Search for the cell housing the specified text and yield its [x, y] center coordinate. 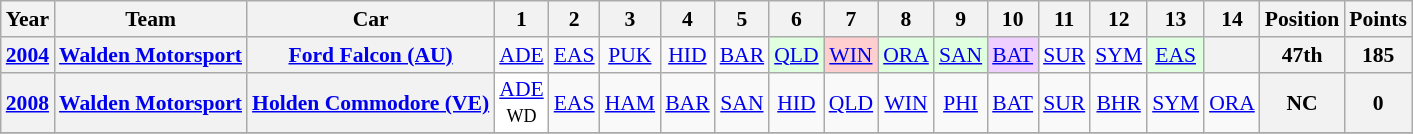
0 [1378, 102]
PUK [630, 55]
9 [960, 19]
PHI [960, 102]
12 [1118, 19]
2008 [28, 102]
10 [1012, 19]
Holden Commodore (VE) [370, 102]
7 [851, 19]
Car [370, 19]
Points [1378, 19]
Position [1302, 19]
2 [574, 19]
5 [742, 19]
8 [906, 19]
Year [28, 19]
14 [1232, 19]
11 [1064, 19]
NC [1302, 102]
4 [688, 19]
Team [150, 19]
3 [630, 19]
6 [796, 19]
13 [1176, 19]
BHR [1118, 102]
HAM [630, 102]
ADEWD [521, 102]
2004 [28, 55]
ADE [521, 55]
1 [521, 19]
47th [1302, 55]
Ford Falcon (AU) [370, 55]
185 [1378, 55]
